Return [x, y] of the center of cell containing provided text 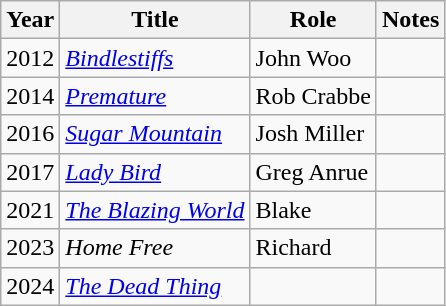
Premature [155, 96]
Notes [410, 20]
Role [313, 20]
2014 [30, 96]
Bindlestiffs [155, 58]
Rob Crabbe [313, 96]
2024 [30, 286]
2016 [30, 134]
The Dead Thing [155, 286]
Josh Miller [313, 134]
2023 [30, 248]
Richard [313, 248]
2017 [30, 172]
2021 [30, 210]
Greg Anrue [313, 172]
Blake [313, 210]
The Blazing World [155, 210]
Sugar Mountain [155, 134]
Lady Bird [155, 172]
Year [30, 20]
Home Free [155, 248]
John Woo [313, 58]
Title [155, 20]
2012 [30, 58]
